From the cell containing the given text, extract its center point as [x, y] coordinate. 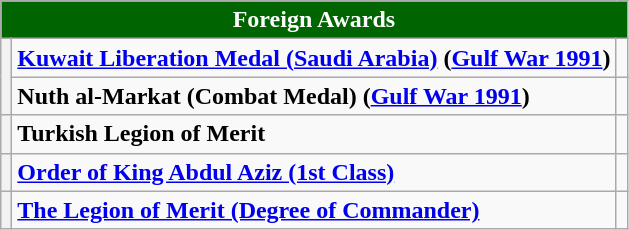
Nuth al-Markat (Combat Medal) (Gulf War 1991) [314, 96]
Kuwait Liberation Medal (Saudi Arabia) (Gulf War 1991) [314, 58]
Foreign Awards [314, 20]
The Legion of Merit (Degree of Commander) [314, 210]
Order of King Abdul Aziz (1st Class) [314, 172]
Turkish Legion of Merit [314, 134]
